Pinpoint the cell where the given text exists, returning its (X, Y) midpoint coordinate. 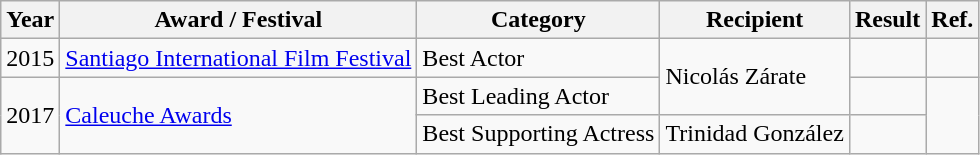
Year (30, 20)
Best Leading Actor (538, 96)
Caleuche Awards (238, 115)
2015 (30, 58)
Best Supporting Actress (538, 134)
Best Actor (538, 58)
Nicolás Zárate (754, 77)
Ref. (952, 20)
Trinidad González (754, 134)
Award / Festival (238, 20)
Recipient (754, 20)
Result (887, 20)
Category (538, 20)
Santiago International Film Festival (238, 58)
2017 (30, 115)
